Capture the cell that displays the provided text and extract its (X, Y) central coordinate. 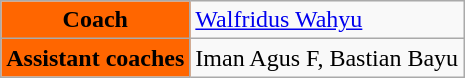
Coach (96, 20)
Iman Agus F, Bastian Bayu (327, 58)
Assistant coaches (96, 58)
Walfridus Wahyu (327, 20)
